Return [x, y] of the center of cell containing provided text 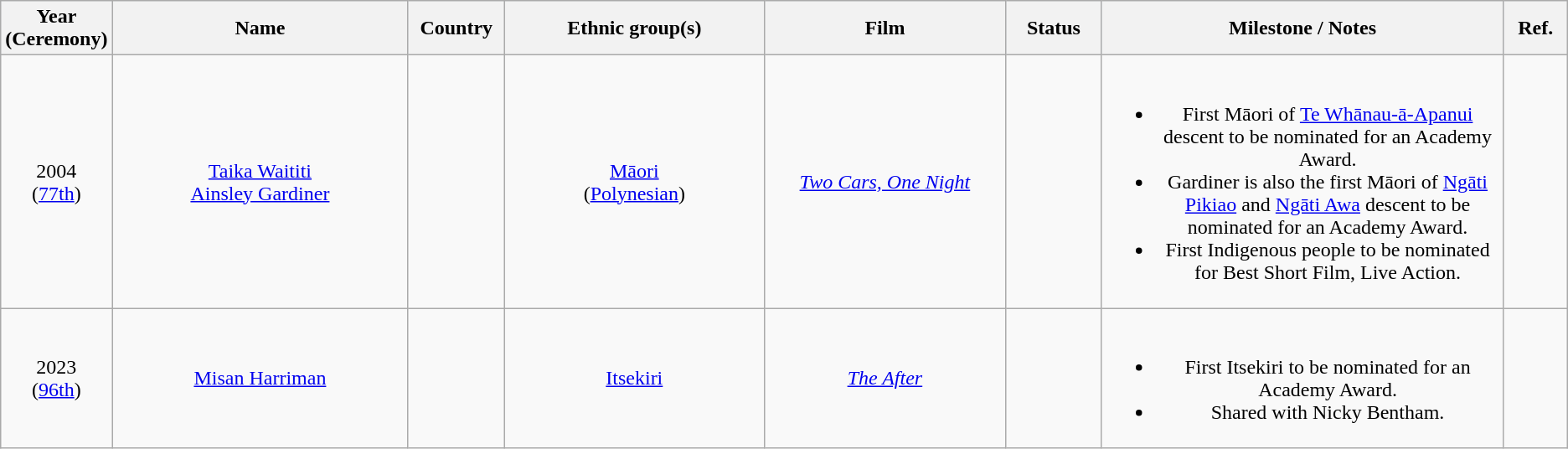
Status [1054, 28]
Māori(Polynesian) [635, 182]
2004(77th) [57, 182]
Country [456, 28]
Misan Harriman [260, 379]
Milestone / Notes [1302, 28]
Ethnic group(s) [635, 28]
The After [885, 379]
2023(96th) [57, 379]
Itsekiri [635, 379]
Ref. [1535, 28]
Two Cars, One Night [885, 182]
Name [260, 28]
First Itsekiri to be nominated for an Academy Award.Shared with Nicky Bentham. [1302, 379]
Year(Ceremony) [57, 28]
Taika WaititiAinsley Gardiner [260, 182]
Film [885, 28]
